For the text-containing cell, return its midpoint in (x, y) coordinate format. 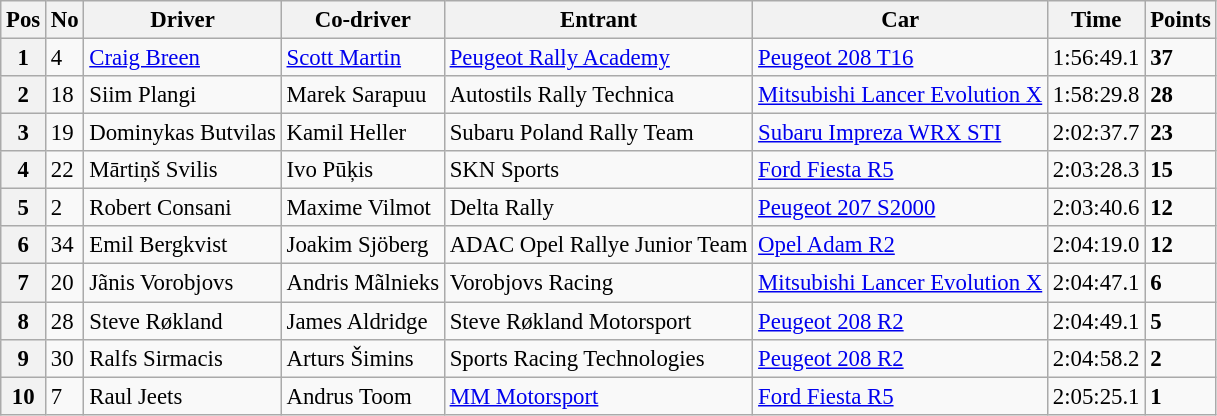
Marek Sarapuu (362, 95)
Subaru Poland Rally Team (598, 133)
Vorobjovs Racing (598, 283)
ADAC Opel Rallye Junior Team (598, 245)
Kamil Heller (362, 133)
34 (65, 245)
Co-driver (362, 20)
Steve Røkland (182, 321)
Peugeot 207 S2000 (900, 208)
Craig Breen (182, 58)
Car (900, 20)
19 (65, 133)
Pos (24, 20)
9 (24, 358)
Driver (182, 20)
23 (1180, 133)
Mārtiņš Svilis (182, 170)
2:03:40.6 (1096, 208)
Peugeot 208 T16 (900, 58)
18 (65, 95)
Ralfs Sirmacis (182, 358)
Raul Jeets (182, 396)
1:56:49.1 (1096, 58)
2:04:49.1 (1096, 321)
2:02:37.7 (1096, 133)
22 (65, 170)
Robert Consani (182, 208)
James Aldridge (362, 321)
2:05:25.1 (1096, 396)
2:04:58.2 (1096, 358)
SKN Sports (598, 170)
20 (65, 283)
Andris Mãlnieks (362, 283)
37 (1180, 58)
Autostils Rally Technica (598, 95)
3 (24, 133)
Ivo Pūķis (362, 170)
2:03:28.3 (1096, 170)
1:58:29.8 (1096, 95)
10 (24, 396)
Arturs Šimins (362, 358)
Delta Rally (598, 208)
Jãnis Vorobjovs (182, 283)
Steve Røkland Motorsport (598, 321)
Maxime Vilmot (362, 208)
2:04:47.1 (1096, 283)
Entrant (598, 20)
Opel Adam R2 (900, 245)
No (65, 20)
Points (1180, 20)
Andrus Toom (362, 396)
Peugeot Rally Academy (598, 58)
Time (1096, 20)
2:04:19.0 (1096, 245)
Subaru Impreza WRX STI (900, 133)
Scott Martin (362, 58)
Joakim Sjöberg (362, 245)
Sports Racing Technologies (598, 358)
MM Motorsport (598, 396)
15 (1180, 170)
Siim Plangi (182, 95)
8 (24, 321)
Emil Bergkvist (182, 245)
30 (65, 358)
Dominykas Butvilas (182, 133)
